Pinpoint the cell where the given text exists, returning its [x, y] midpoint coordinate. 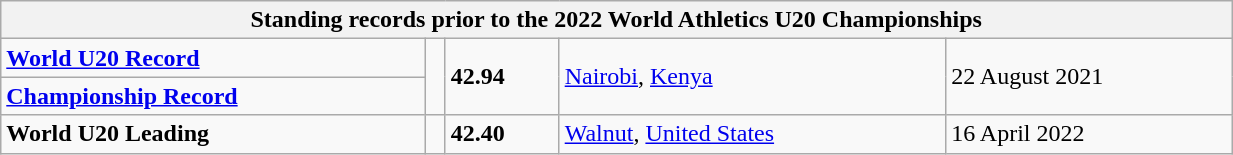
42.40 [502, 134]
Standing records prior to the 2022 World Athletics U20 Championships [616, 20]
42.94 [502, 77]
Championship Record [214, 96]
World U20 Record [214, 58]
World U20 Leading [214, 134]
22 August 2021 [1089, 77]
Walnut, United States [752, 134]
Nairobi, Kenya [752, 77]
16 April 2022 [1089, 134]
